Return the (x, y) coordinate for the center point of the cell that contains the specified text.  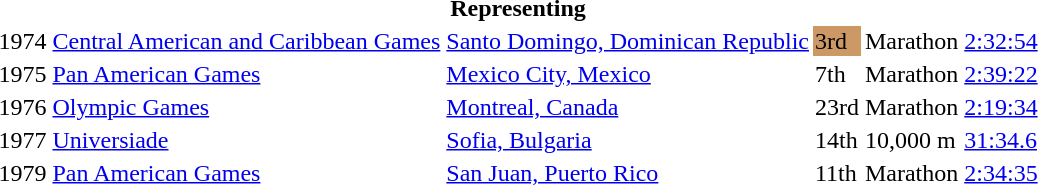
14th (836, 140)
Montreal, Canada (628, 107)
7th (836, 74)
Pan American Games (246, 74)
Central American and Caribbean Games (246, 41)
Mexico City, Mexico (628, 74)
Universiade (246, 140)
Olympic Games (246, 107)
10,000 m (911, 140)
Sofia, Bulgaria (628, 140)
3rd (836, 41)
23rd (836, 107)
Santo Domingo, Dominican Republic (628, 41)
